Identify which cell holds the provided text, then report its [x, y] central coordinate. 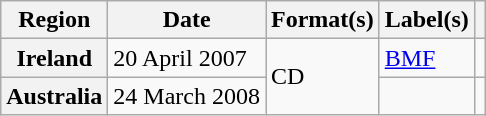
Ireland [54, 58]
Australia [54, 96]
24 March 2008 [187, 96]
20 April 2007 [187, 58]
Label(s) [426, 20]
Format(s) [323, 20]
Date [187, 20]
CD [323, 77]
BMF [426, 58]
Region [54, 20]
